Identify which cell holds the provided text, then report its [x, y] central coordinate. 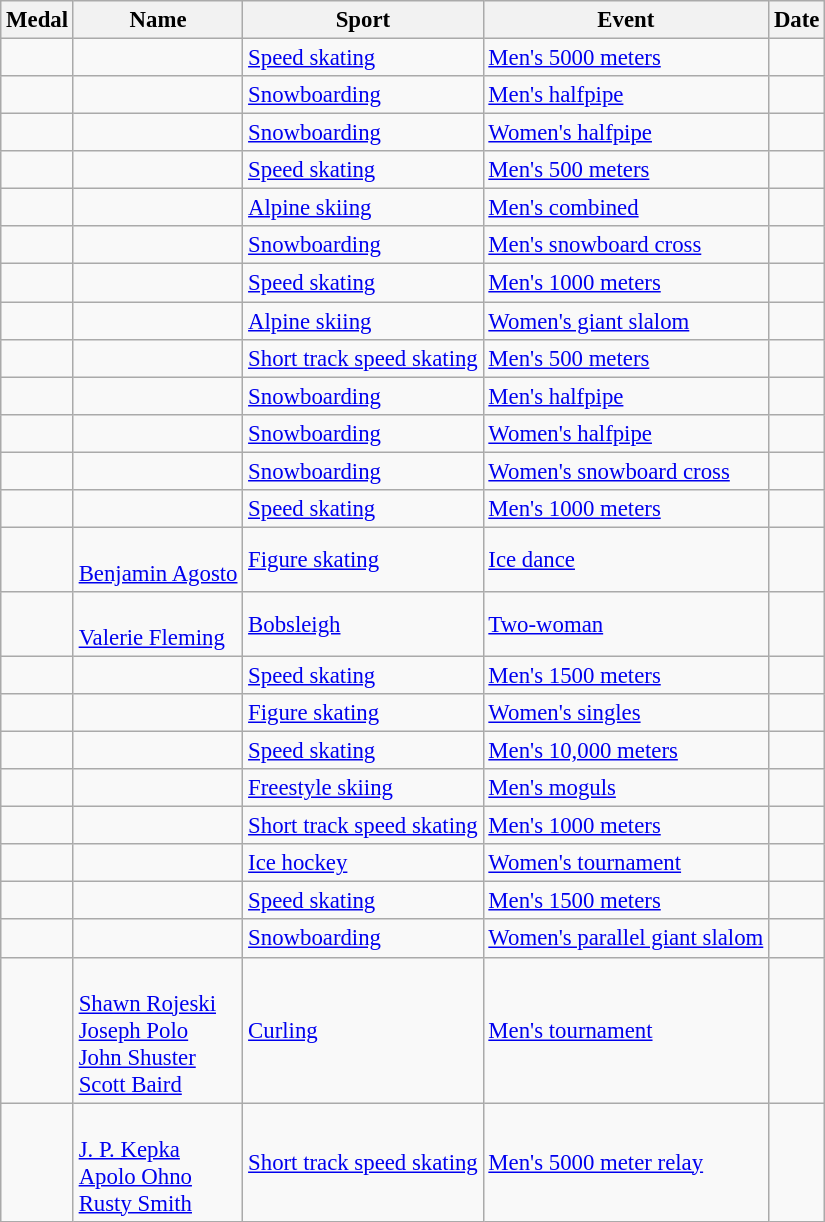
Women's giant slalom [626, 321]
J. P. KepkaApolo OhnoRusty Smith [158, 1162]
Men's tournament [626, 1030]
Two-woman [626, 624]
Men's combined [626, 208]
Men's moguls [626, 788]
Bobsleigh [363, 624]
Men's snowboard cross [626, 245]
Women's snowboard cross [626, 471]
Curling [363, 1030]
Event [626, 20]
Valerie Fleming [158, 624]
Women's parallel giant slalom [626, 939]
Date [797, 20]
Medal [38, 20]
Women's tournament [626, 863]
Men's 10,000 meters [626, 751]
Ice dance [626, 560]
Benjamin Agosto [158, 560]
Men's 5000 meter relay [626, 1162]
Name [158, 20]
Freestyle skiing [363, 788]
Ice hockey [363, 863]
Shawn RojeskiJoseph PoloJohn ShusterScott Baird [158, 1030]
Men's 5000 meters [626, 58]
Women's singles [626, 713]
Sport [363, 20]
